Pinpoint the cell where the given text exists, returning its [X, Y] midpoint coordinate. 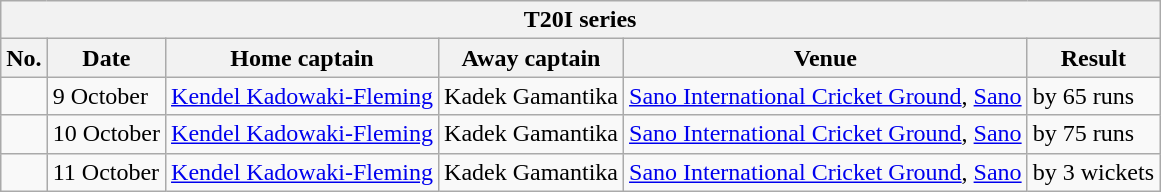
by 65 runs [1093, 96]
Venue [826, 58]
T20I series [580, 20]
Result [1093, 58]
Away captain [532, 58]
Home captain [302, 58]
10 October [106, 134]
Date [106, 58]
11 October [106, 172]
9 October [106, 96]
by 75 runs [1093, 134]
by 3 wickets [1093, 172]
No. [24, 58]
